Find where the given text appears and provide that cell's center as [X, Y] coordinate. 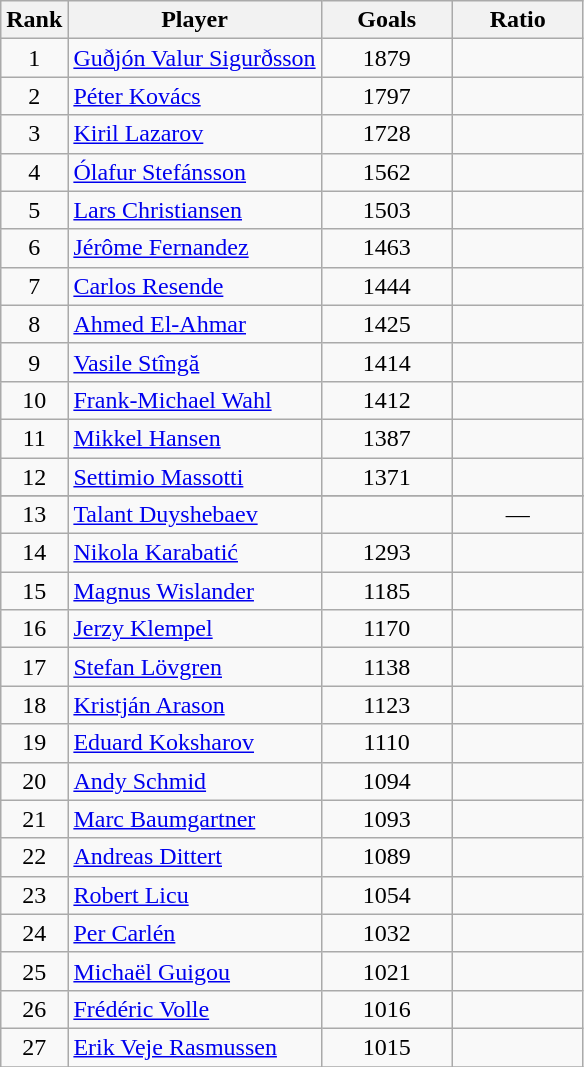
Marc Baumgartner [194, 819]
1797 [386, 96]
1371 [386, 477]
1170 [386, 629]
1387 [386, 438]
Kiril Lazarov [194, 134]
Erik Veje Rasmussen [194, 1047]
1562 [386, 172]
15 [34, 591]
1444 [386, 286]
12 [34, 477]
— [518, 515]
Ratio [518, 20]
22 [34, 857]
1123 [386, 705]
1094 [386, 781]
Andreas Dittert [194, 857]
9 [34, 362]
Stefan Lövgren [194, 667]
8 [34, 324]
Ahmed El-Ahmar [194, 324]
Frank-Michael Wahl [194, 400]
1021 [386, 971]
Magnus Wislander [194, 591]
Frédéric Volle [194, 1009]
Nikola Karabatić [194, 553]
Per Carlén [194, 933]
1016 [386, 1009]
Guðjón Valur Sigurðsson [194, 58]
27 [34, 1047]
Lars Christiansen [194, 210]
17 [34, 667]
1425 [386, 324]
1412 [386, 400]
Mikkel Hansen [194, 438]
24 [34, 933]
14 [34, 553]
6 [34, 248]
1093 [386, 819]
Talant Duyshebaev [194, 515]
Player [194, 20]
3 [34, 134]
4 [34, 172]
10 [34, 400]
Jérôme Fernandez [194, 248]
1293 [386, 553]
1110 [386, 743]
1463 [386, 248]
11 [34, 438]
23 [34, 895]
Robert Licu [194, 895]
1015 [386, 1047]
1054 [386, 895]
Settimio Massotti [194, 477]
Eduard Koksharov [194, 743]
1032 [386, 933]
Jerzy Klempel [194, 629]
25 [34, 971]
1503 [386, 210]
5 [34, 210]
Michaël Guigou [194, 971]
Andy Schmid [194, 781]
1089 [386, 857]
1138 [386, 667]
Vasile Stîngă [194, 362]
1414 [386, 362]
1728 [386, 134]
2 [34, 96]
1 [34, 58]
19 [34, 743]
16 [34, 629]
Goals [386, 20]
7 [34, 286]
18 [34, 705]
20 [34, 781]
Rank [34, 20]
Kristján Arason [194, 705]
Péter Kovács [194, 96]
13 [34, 515]
26 [34, 1009]
1879 [386, 58]
Ólafur Stefánsson [194, 172]
21 [34, 819]
1185 [386, 591]
Carlos Resende [194, 286]
